Pinpoint the cell where the given text exists, returning its (X, Y) midpoint coordinate. 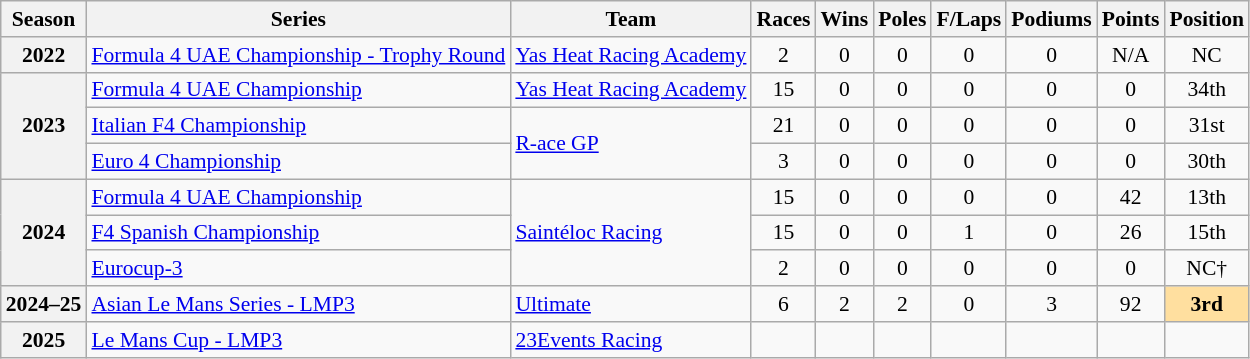
21 (783, 126)
2023 (44, 126)
Asian Le Mans Series - LMP3 (298, 304)
Position (1207, 19)
Ultimate (630, 304)
Team (630, 19)
15th (1207, 233)
13th (1207, 197)
26 (1131, 233)
Poles (902, 19)
31st (1207, 126)
3rd (1207, 304)
Wins (845, 19)
Le Mans Cup - LMP3 (298, 340)
Italian F4 Championship (298, 126)
6 (783, 304)
Saintéloc Racing (630, 232)
2024–25 (44, 304)
34th (1207, 90)
N/A (1131, 55)
Eurocup-3 (298, 269)
1 (968, 233)
92 (1131, 304)
2024 (44, 232)
F4 Spanish Championship (298, 233)
Season (44, 19)
Formula 4 UAE Championship - Trophy Round (298, 55)
2022 (44, 55)
23Events Racing (630, 340)
2025 (44, 340)
NC† (1207, 269)
NC (1207, 55)
42 (1131, 197)
Points (1131, 19)
Series (298, 19)
Podiums (1052, 19)
Euro 4 Championship (298, 162)
F/Laps (968, 19)
30th (1207, 162)
R-ace GP (630, 144)
Races (783, 19)
